Output the [X, Y] coordinate of the center of the cell containing the given text.  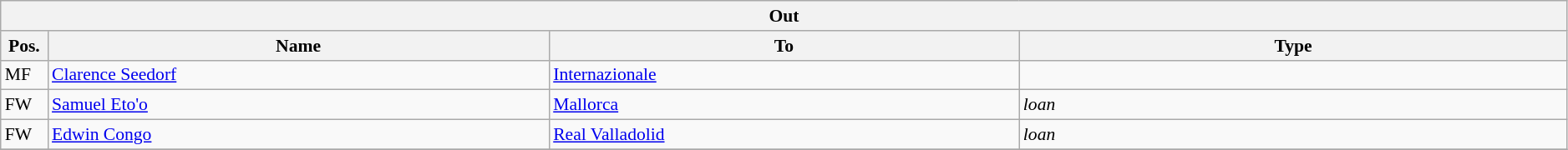
Mallorca [784, 105]
Pos. [24, 46]
Edwin Congo [298, 135]
Samuel Eto'o [298, 105]
Out [784, 16]
To [784, 46]
Type [1293, 46]
Name [298, 46]
Internazionale [784, 75]
Real Valladolid [784, 135]
MF [24, 75]
Clarence Seedorf [298, 75]
